Determine the [x, y] coordinate at the center of the cell enclosing the given text.  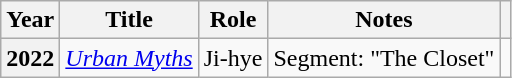
Segment: "The Closet" [384, 58]
Ji-hye [233, 58]
2022 [30, 58]
Title [129, 20]
Year [30, 20]
Urban Myths [129, 58]
Role [233, 20]
Notes [384, 20]
